Capture the cell that displays the provided text and extract its [X, Y] central coordinate. 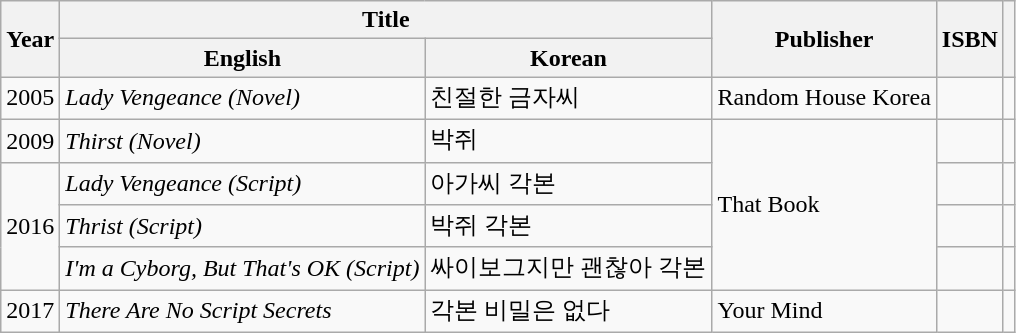
박쥐 [568, 140]
2016 [30, 226]
I'm a Cyborg, But That's OK (Script) [242, 268]
That Book [824, 204]
각본 비밀은 없다 [568, 312]
Publisher [824, 39]
Thrist (Script) [242, 226]
2005 [30, 98]
박쥐 각본 [568, 226]
Lady Vengeance (Novel) [242, 98]
There Are No Script Secrets [242, 312]
Thirst (Novel) [242, 140]
Random House Korea [824, 98]
2017 [30, 312]
Title [386, 20]
Lady Vengeance (Script) [242, 184]
싸이보그지만 괜찮아 각본 [568, 268]
친절한 금자씨 [568, 98]
ISBN [970, 39]
English [242, 58]
2009 [30, 140]
Your Mind [824, 312]
아가씨 각본 [568, 184]
Year [30, 39]
Korean [568, 58]
